Extract the [x, y] coordinate from the center of the cell holding the provided text.  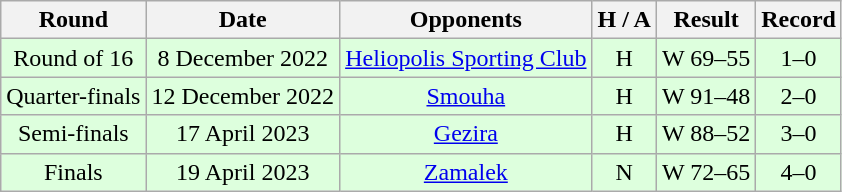
8 December 2022 [243, 58]
Record [799, 20]
Gezira [466, 134]
Semi-finals [74, 134]
12 December 2022 [243, 96]
Quarter-finals [74, 96]
2–0 [799, 96]
Date [243, 20]
Round of 16 [74, 58]
Zamalek [466, 172]
W 91–48 [706, 96]
17 April 2023 [243, 134]
3–0 [799, 134]
Smouha [466, 96]
Opponents [466, 20]
W 88–52 [706, 134]
Result [706, 20]
H / A [624, 20]
Round [74, 20]
Heliopolis Sporting Club [466, 58]
W 69–55 [706, 58]
1–0 [799, 58]
Finals [74, 172]
19 April 2023 [243, 172]
4–0 [799, 172]
W 72–65 [706, 172]
N [624, 172]
